Scan for the cell matching the given text and deliver its [x, y] coordinate at center. 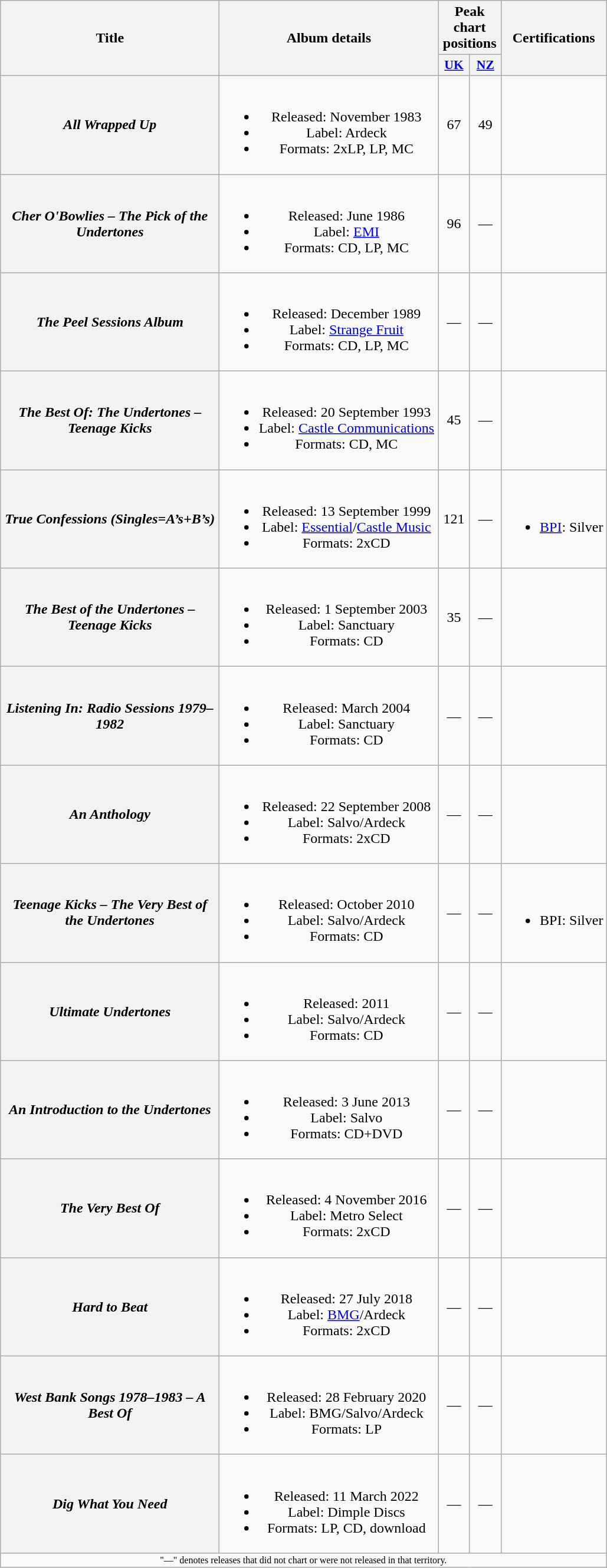
Released: 4 November 2016Label: Metro SelectFormats: 2xCD [329, 1208]
Released: October 2010Label: Salvo/ArdeckFormats: CD [329, 913]
The Best of the Undertones – Teenage Kicks [110, 618]
Released: November 1983Label: ArdeckFormats: 2xLP, LP, MC [329, 125]
Album details [329, 38]
"—" denotes releases that did not chart or were not released in that territory. [303, 1560]
67 [454, 125]
Released: 20 September 1993Label: Castle CommunicationsFormats: CD, MC [329, 421]
Teenage Kicks – The Very Best of the Undertones [110, 913]
Certifications [554, 38]
Released: 28 February 2020Label: BMG/Salvo/ArdeckFormats: LP [329, 1405]
Released: 22 September 2008Label: Salvo/ArdeckFormats: 2xCD [329, 815]
An Anthology [110, 815]
Released: 13 September 1999Label: Essential/Castle MusicFormats: 2xCD [329, 519]
Released: 1 September 2003Label: SanctuaryFormats: CD [329, 618]
True Confessions (Singles=A’s+B’s) [110, 519]
Released: 27 July 2018Label: BMG/ArdeckFormats: 2xCD [329, 1306]
Released: December 1989Label: Strange FruitFormats: CD, LP, MC [329, 322]
Cher O'Bowlies – The Pick of the Undertones [110, 224]
49 [485, 125]
Released: 11 March 2022Label: Dimple DiscsFormats: LP, CD, download [329, 1503]
96 [454, 224]
The Peel Sessions Album [110, 322]
Released: June 1986Label: EMIFormats: CD, LP, MC [329, 224]
Title [110, 38]
NZ [485, 65]
45 [454, 421]
Hard to Beat [110, 1306]
121 [454, 519]
Dig What You Need [110, 1503]
An Introduction to the Undertones [110, 1109]
The Very Best Of [110, 1208]
All Wrapped Up [110, 125]
Released: March 2004Label: SanctuaryFormats: CD [329, 716]
Peak chartpositions [470, 28]
The Best Of: The Undertones – Teenage Kicks [110, 421]
Released: 3 June 2013Label: SalvoFormats: CD+DVD [329, 1109]
Ultimate Undertones [110, 1012]
UK [454, 65]
35 [454, 618]
Released: 2011Label: Salvo/ArdeckFormats: CD [329, 1012]
Listening In: Radio Sessions 1979–1982 [110, 716]
West Bank Songs 1978–1983 – A Best Of [110, 1405]
